For the text-containing cell, return its midpoint in [X, Y] coordinate format. 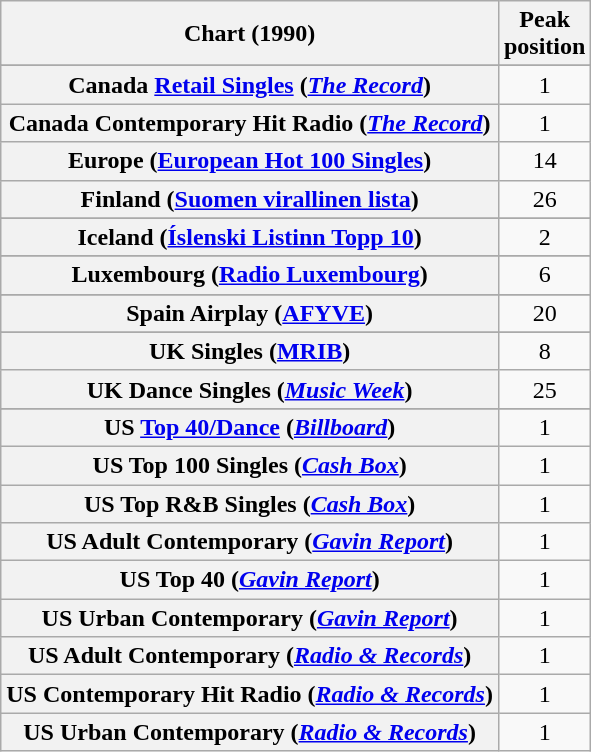
6 [544, 275]
25 [544, 389]
US Urban Contemporary (Gavin Report) [250, 618]
Europe (European Hot 100 Singles) [250, 161]
Canada Contemporary Hit Radio (The Record) [250, 123]
Iceland (Íslenski Listinn Topp 10) [250, 237]
Canada Retail Singles (The Record) [250, 85]
US Top 100 Singles (Cash Box) [250, 465]
US Adult Contemporary (Radio & Records) [250, 656]
Spain Airplay (AFYVE) [250, 313]
Peakposition [544, 34]
8 [544, 351]
US Top 40/Dance (Billboard) [250, 427]
Chart (1990) [250, 34]
US Urban Contemporary (Radio & Records) [250, 732]
US Adult Contemporary (Gavin Report) [250, 542]
US Top R&B Singles (Cash Box) [250, 503]
26 [544, 199]
UK Dance Singles (Music Week) [250, 389]
Luxembourg (Radio Luxembourg) [250, 275]
14 [544, 161]
20 [544, 313]
US Contemporary Hit Radio (Radio & Records) [250, 694]
Finland (Suomen virallinen lista) [250, 199]
US Top 40 (Gavin Report) [250, 580]
2 [544, 237]
UK Singles (MRIB) [250, 351]
